From the cell containing the given text, extract its center point as [x, y] coordinate. 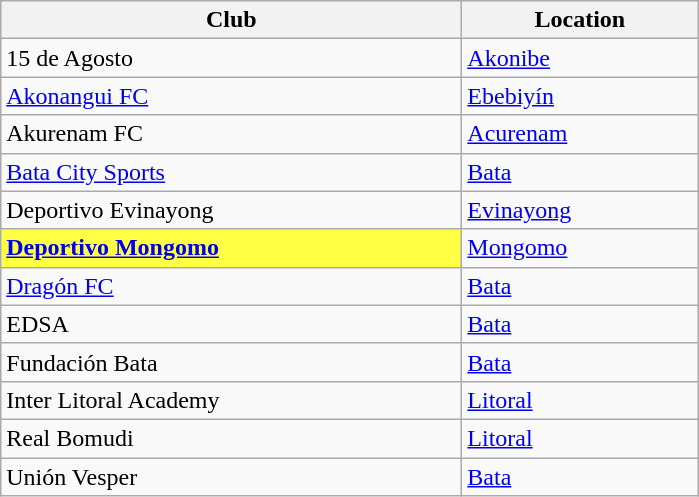
Ebebiyín [580, 96]
Mongomo [580, 248]
Bata City Sports [232, 172]
Club [232, 20]
Dragón FC [232, 286]
Deportivo Evinayong [232, 210]
Real Bomudi [232, 438]
Akurenam FC [232, 134]
Akonangui FC [232, 96]
Akonibe [580, 58]
15 de Agosto [232, 58]
Fundación Bata [232, 362]
EDSA [232, 324]
Inter Litoral Academy [232, 400]
Deportivo Mongomo [232, 248]
Evinayong [580, 210]
Unión Vesper [232, 477]
Location [580, 20]
Acurenam [580, 134]
